Provide the (x, y) coordinate of the cell's center where the given text is located.  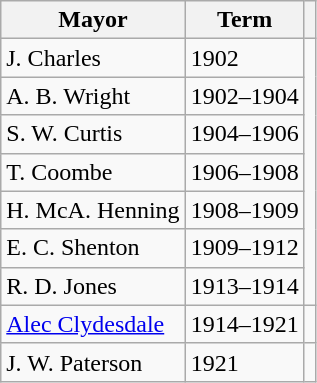
E. C. Shenton (93, 248)
Term (244, 20)
1913–1914 (244, 286)
1902–1904 (244, 96)
1904–1906 (244, 134)
H. McA. Henning (93, 210)
Mayor (93, 20)
T. Coombe (93, 172)
1921 (244, 362)
R. D. Jones (93, 286)
J. Charles (93, 58)
A. B. Wright (93, 96)
J. W. Paterson (93, 362)
Alec Clydesdale (93, 324)
1914–1921 (244, 324)
1908–1909 (244, 210)
1902 (244, 58)
1909–1912 (244, 248)
1906–1908 (244, 172)
S. W. Curtis (93, 134)
